Identify which cell holds the provided text, then report its (x, y) central coordinate. 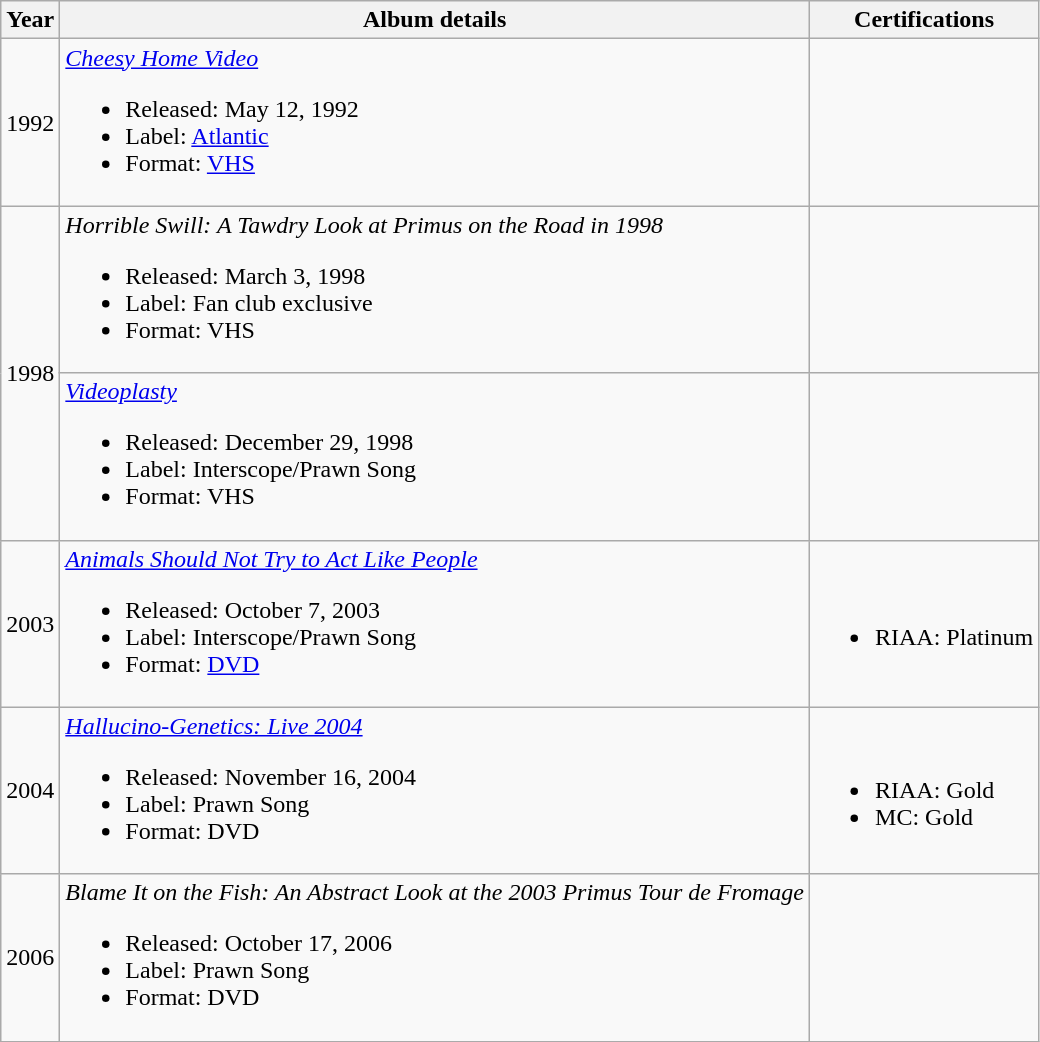
RIAA: Platinum (924, 624)
1998 (30, 373)
Hallucino-Genetics: Live 2004Released: November 16, 2004Label: Prawn SongFormat: DVD (435, 790)
Animals Should Not Try to Act Like PeopleReleased: October 7, 2003Label: Interscope/Prawn SongFormat: DVD (435, 624)
Certifications (924, 20)
Cheesy Home VideoReleased: May 12, 1992Label: AtlanticFormat: VHS (435, 122)
VideoplastyReleased: December 29, 1998Label: Interscope/Prawn SongFormat: VHS (435, 456)
Album details (435, 20)
2006 (30, 958)
2004 (30, 790)
Blame It on the Fish: An Abstract Look at the 2003 Primus Tour de FromageReleased: October 17, 2006Label: Prawn SongFormat: DVD (435, 958)
Horrible Swill: A Tawdry Look at Primus on the Road in 1998Released: March 3, 1998Label: Fan club exclusiveFormat: VHS (435, 290)
2003 (30, 624)
Year (30, 20)
RIAA: GoldMC: Gold (924, 790)
1992 (30, 122)
